Return (x, y) of the center of cell containing provided text 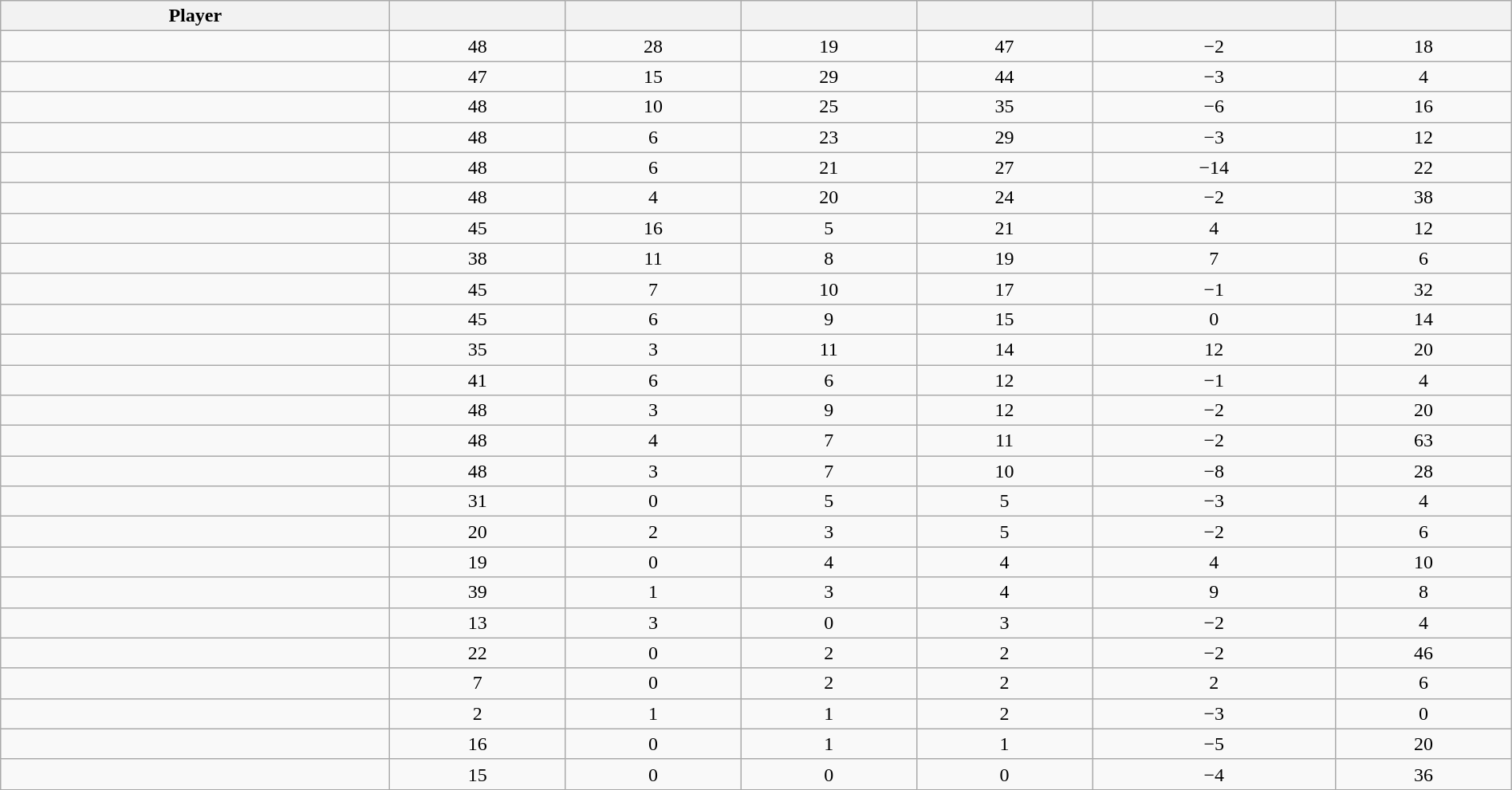
27 (1004, 167)
24 (1004, 198)
−14 (1214, 167)
−6 (1214, 107)
44 (1004, 77)
13 (478, 623)
−8 (1214, 471)
39 (478, 592)
17 (1004, 289)
32 (1423, 289)
46 (1423, 653)
−4 (1214, 774)
25 (829, 107)
41 (478, 380)
36 (1423, 774)
18 (1423, 46)
−5 (1214, 744)
23 (829, 137)
31 (478, 501)
63 (1423, 441)
Player (195, 16)
